Identify which cell holds the provided text, then report its (x, y) central coordinate. 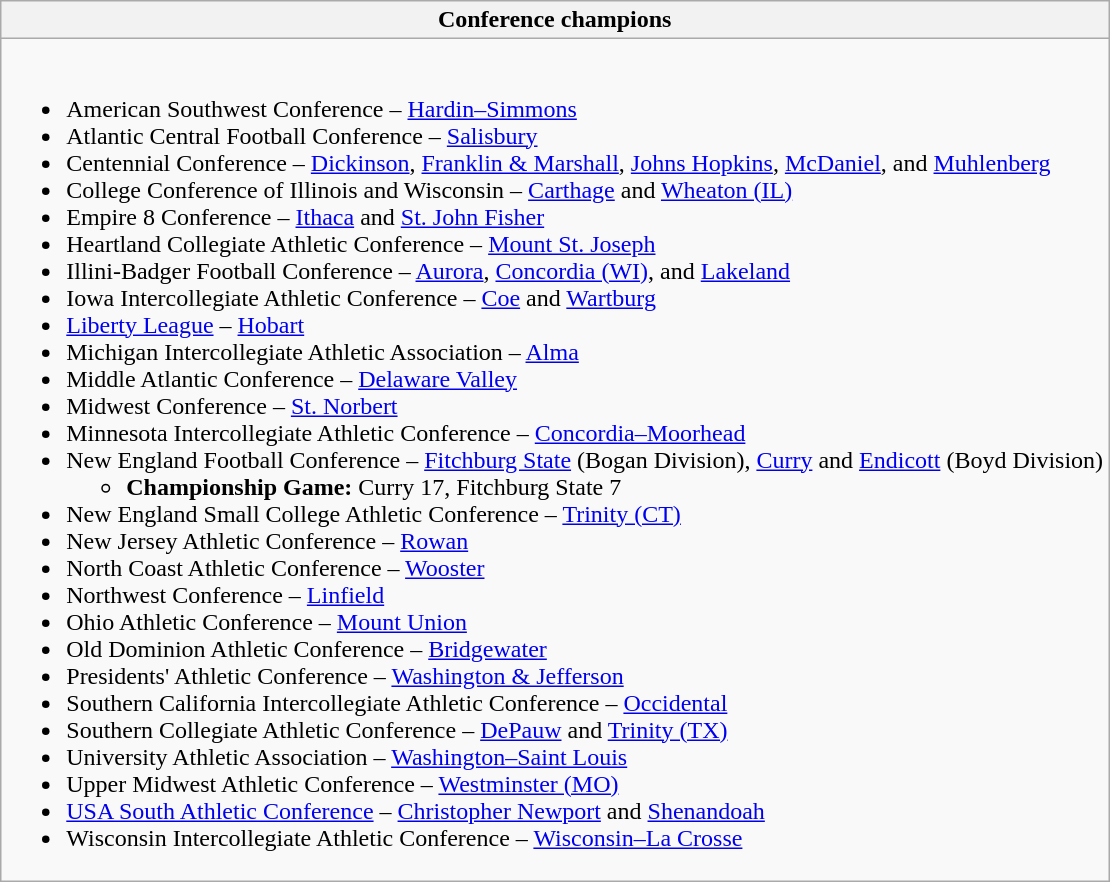
Conference champions (555, 20)
